Determine the [X, Y] coordinate at the center of the cell enclosing the given text.  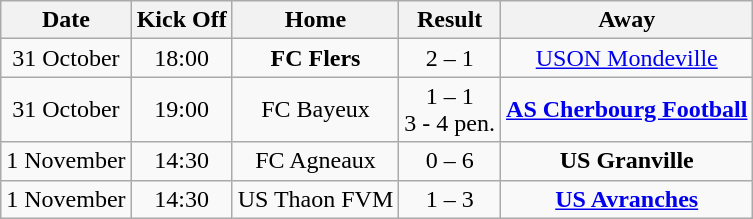
US Thaon FVM [316, 199]
Date [66, 20]
0 – 6 [450, 161]
US Avranches [627, 199]
1 – 1 3 - 4 pen. [450, 110]
1 – 3 [450, 199]
US Granville [627, 161]
Away [627, 20]
Result [450, 20]
FC Flers [316, 58]
AS Cherbourg Football [627, 110]
FC Bayeux [316, 110]
19:00 [182, 110]
Kick Off [182, 20]
2 – 1 [450, 58]
FC Agneaux [316, 161]
Home [316, 20]
18:00 [182, 58]
USON Mondeville [627, 58]
